Capture the cell that displays the provided text and extract its (x, y) central coordinate. 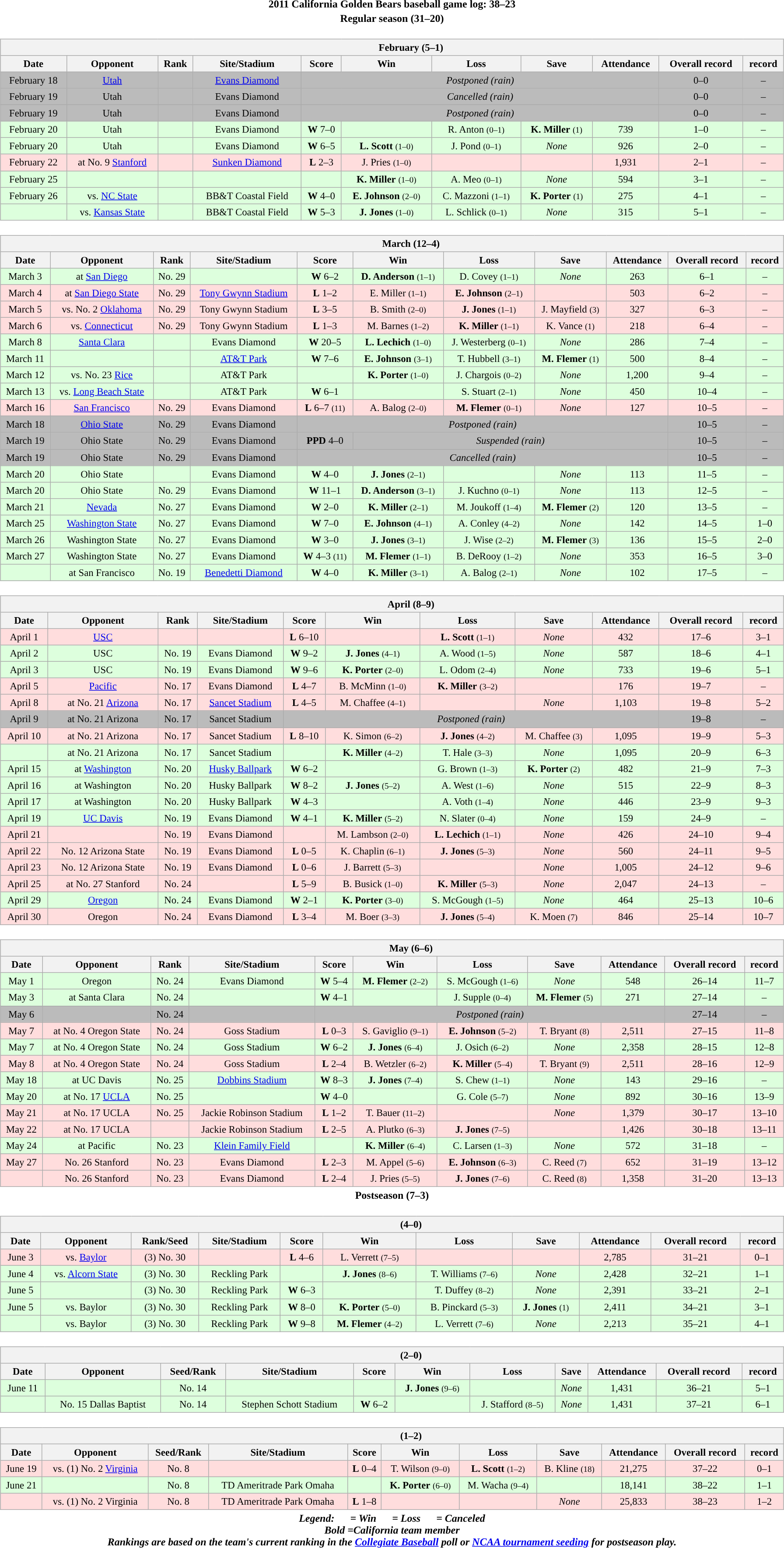
A. Conley (4–2) (489, 523)
at San Diego (102, 276)
L 2–5 (334, 1129)
926 (626, 146)
24–13 (701, 884)
263 (637, 276)
G. Brown (1–3) (467, 769)
March 13 (25, 392)
2,785 (615, 1257)
C. Larsen (1–3) (482, 1146)
10–6 (763, 900)
March 11 (25, 358)
13–11 (764, 1129)
572 (633, 1146)
J. Wise (2–2) (489, 540)
32–21 (696, 1274)
March 18 (25, 425)
L 4–5 (304, 703)
30–18 (704, 1129)
M. Barnes (1–2) (398, 326)
594 (626, 179)
April 30 (24, 917)
K. Miller (5–2) (373, 818)
April 1 (24, 637)
L. Scott (1–2) (498, 1469)
at Pacific (97, 1146)
Pacific (103, 686)
142 (637, 523)
May 8 (21, 1064)
February (5–1) (392, 47)
M. Flemer (4–2) (369, 1323)
7–4 (707, 342)
Dobbins Stadium (252, 1080)
Benedetti Diamond (244, 572)
J. Jones (1) (546, 1307)
W 8–3 (334, 1080)
A. Plutko (6–3) (395, 1129)
K. Miller (1–0) (386, 179)
March 12 (25, 375)
275 (626, 196)
Sunken Diamond (247, 162)
739 (626, 130)
503 (637, 293)
25–13 (701, 900)
218 (637, 326)
31–18 (704, 1146)
K. Miller (5–4) (482, 1064)
482 (626, 769)
June 11 (23, 1388)
271 (633, 997)
36–21 (699, 1388)
W 6–1 (325, 392)
D. Covey (1–1) (489, 276)
11–7 (764, 981)
13–10 (764, 1113)
February 25 (33, 179)
176 (626, 686)
J. Stafford (8–5) (512, 1404)
K. Porter (1) (556, 196)
UC Davis (103, 818)
515 (626, 785)
L 1–8 (364, 1502)
E. Johnson (2–0) (386, 196)
5–3 (763, 736)
L 1–3 (325, 326)
L 0–4 (364, 1469)
892 (633, 1096)
J. Jones (5–4) (467, 917)
W 8–0 (302, 1307)
J. Jones (1–0) (386, 212)
G. Cole (5–7) (482, 1096)
15–5 (707, 540)
9–5 (763, 851)
13–5 (707, 507)
May 24 (21, 1146)
April 16 (24, 785)
L. Lechich (1–1) (467, 835)
(1–2) (392, 1436)
1,931 (626, 162)
May 18 (21, 1080)
A. Wood (1–5) (467, 653)
L. Odom (2–4) (467, 670)
J. Jones (8–6) (369, 1274)
T. Hubbell (3–1) (489, 358)
159 (626, 818)
24–12 (701, 867)
D. Anderson (1–1) (398, 276)
S. McGough (1–6) (482, 981)
6–4 (707, 326)
19–7 (701, 686)
33–21 (696, 1290)
3–0 (765, 556)
2,391 (615, 1290)
L. Lechich (1–0) (398, 342)
E. Johnson (6–3) (482, 1162)
B. Smith (2–0) (398, 309)
M. Boer (3–3) (373, 917)
16–5 (707, 556)
2,411 (615, 1307)
E. Miller (1–1) (398, 293)
W 3–0 (325, 540)
March (12–4) (392, 243)
L 3–4 (304, 917)
C. Reed (7) (564, 1162)
J. Pries (1–0) (386, 162)
T. Wilson (9–0) (420, 1469)
S. Stuart (2–1) (489, 392)
1,103 (626, 703)
J. Barrett (5–3) (373, 867)
29–16 (704, 1080)
J. Jones (4–2) (467, 736)
A. Meo (0–1) (476, 179)
1,200 (637, 375)
102 (637, 572)
K. Moen (7) (554, 917)
J. Jones (7–6) (482, 1179)
432 (626, 637)
E. Johnson (5–2) (482, 1031)
W 7–6 (325, 358)
25–14 (701, 917)
20–9 (701, 752)
vs. No. 23 Rice (102, 375)
12–5 (707, 490)
L 0–3 (334, 1031)
W 4–3 (11) (325, 556)
E. Johnson (3–1) (398, 358)
18,141 (633, 1485)
8–4 (707, 358)
April 22 (24, 851)
J. Jones (1–1) (489, 309)
L 6–10 (304, 637)
L 4–7 (304, 686)
24–9 (701, 818)
652 (633, 1162)
L 4–6 (302, 1257)
21–9 (701, 769)
B. Kline (18) (569, 1469)
L. Schlick (0–1) (476, 212)
April (8–9) (392, 604)
K. Porter (2–0) (373, 670)
W 2–0 (325, 507)
K. Miller (4–2) (373, 752)
10–4 (707, 392)
W 8–2 (304, 785)
L. Scott (1–1) (467, 637)
446 (626, 801)
T. Bryant (8) (564, 1031)
31–21 (696, 1257)
327 (637, 309)
M. Joukoff (1–4) (489, 507)
1,005 (626, 867)
April 17 (24, 801)
J. Pries (5–5) (395, 1179)
April 10 (24, 736)
9–3 (763, 801)
vs. Long Beach State (102, 392)
13–9 (764, 1096)
L. Verrett (7–6) (464, 1323)
Nevada (102, 507)
vs. Kansas State (112, 212)
L. Scott (1–0) (386, 146)
R. Anton (0–1) (476, 130)
W 4–3 (304, 801)
27–15 (704, 1031)
April 25 (24, 884)
April 29 (24, 900)
May 22 (21, 1129)
J. Pond (0–1) (476, 146)
1,358 (633, 1179)
vs. NC State (112, 196)
31–20 (704, 1179)
120 (637, 507)
at Santa Clara (97, 997)
May 20 (21, 1096)
M. Flemer (5) (564, 997)
at No. 9 Stanford (112, 162)
846 (626, 917)
February 18 (33, 80)
vs. Connecticut (102, 326)
L 0–5 (304, 851)
B. Busick (1–0) (373, 884)
S. McGough (1–5) (467, 900)
B. Wetzler (6–2) (395, 1064)
J. Osich (6–2) (482, 1047)
May (6–6) (392, 948)
K. Miller (1–1) (489, 326)
37–21 (699, 1404)
E. Johnson (4–1) (398, 523)
M. Flemer (3) (570, 540)
K. Miller (1) (556, 130)
286 (637, 342)
35–21 (696, 1323)
127 (637, 408)
9–6 (763, 867)
March 26 (25, 540)
17–5 (707, 572)
C. Mazzoni (1–1) (476, 196)
30–17 (704, 1113)
1,379 (633, 1113)
L 6–7 (11) (325, 408)
K. Porter (3–0) (373, 900)
L 3–5 (325, 309)
1–2 (765, 1502)
5–2 (763, 703)
B. McMinn (1–0) (373, 686)
136 (637, 540)
426 (626, 835)
J. Jones (7–4) (395, 1080)
J. Mayfield (3) (570, 309)
12–9 (764, 1064)
March 16 (25, 408)
M. Wacha (9–4) (498, 1485)
April 15 (24, 769)
E. Johnson (2–1) (489, 293)
J. Jones (2–1) (398, 474)
A. Voth (1–4) (467, 801)
2,428 (615, 1274)
B. Pinckard (5–3) (464, 1307)
2,047 (626, 884)
vs. No. 2 Oklahoma (102, 309)
W 9–8 (302, 1323)
June 3 (21, 1257)
J. Jones (4–1) (373, 653)
M. Flemer (1) (570, 358)
at San Francisco (102, 572)
587 (626, 653)
M. Flemer (0–1) (489, 408)
San Francisco (102, 408)
W 5–3 (321, 212)
J. Jones (3–1) (398, 540)
M. Lambson (2–0) (373, 835)
25,833 (633, 1502)
10–7 (763, 917)
464 (626, 900)
W 6–5 (321, 146)
28–15 (704, 1047)
March 27 (25, 556)
19–6 (701, 670)
34–21 (696, 1307)
W 2–1 (304, 900)
M. Flemer (2–2) (395, 981)
K. Miller (3–2) (467, 686)
K. Vance (1) (570, 326)
J. Jones (6–4) (395, 1047)
M. Chaffee (4–1) (373, 703)
at UC Davis (97, 1080)
13–12 (764, 1162)
Stephen Schott Stadium (290, 1404)
W 9–6 (304, 670)
J. Kuchno (0–1) (489, 490)
March 25 (25, 523)
March 5 (25, 309)
18–6 (701, 653)
No. 15 Dallas Baptist (103, 1404)
W 6–3 (302, 1290)
30–16 (704, 1096)
17–6 (701, 637)
L 5–9 (304, 884)
W 20–5 (325, 342)
W 9–2 (304, 653)
2,358 (633, 1047)
J. Jones (7–5) (482, 1129)
L 0–6 (304, 867)
April 9 (24, 719)
T. Bauer (11–2) (395, 1113)
K. Porter (1–0) (398, 375)
K. Porter (6–0) (420, 1485)
April 19 (24, 818)
April 3 (24, 670)
13–13 (764, 1179)
315 (626, 212)
J. Jones (9–6) (432, 1388)
8–3 (763, 785)
23–9 (701, 801)
K. Simon (6–2) (373, 736)
A. Balog (2–1) (489, 572)
at San Diego State (102, 293)
L 8–10 (304, 736)
June 21 (21, 1485)
K. Miller (6–4) (395, 1146)
April 23 (24, 867)
May 6 (21, 1014)
T. Bryant (9) (564, 1064)
June 19 (21, 1469)
J. Jones (5–2) (373, 785)
C. Reed (8) (564, 1179)
560 (626, 851)
March 3 (25, 276)
K. Porter (2) (554, 769)
T. Williams (7–6) (464, 1274)
D. Anderson (3–1) (398, 490)
S. Gaviglio (9–1) (395, 1031)
June 4 (21, 1274)
May 21 (21, 1113)
2,213 (615, 1323)
548 (633, 981)
N. Slater (0–4) (467, 818)
J. Jones (5–3) (467, 851)
S. Chew (1–1) (482, 1080)
T. Hale (3–3) (467, 752)
12–8 (764, 1047)
May 3 (21, 997)
J. Supple (0–4) (482, 997)
21,275 (633, 1469)
M. Appel (5–6) (395, 1162)
1,426 (633, 1129)
K. Miller (3–1) (398, 572)
19–9 (701, 736)
K. Miller (2–1) (398, 507)
March 4 (25, 293)
24–10 (701, 835)
W 5–4 (334, 981)
L. Verrett (7–5) (369, 1257)
24–11 (701, 851)
7–3 (763, 769)
February 22 (33, 162)
K. Porter (5–0) (369, 1307)
11–8 (764, 1031)
500 (637, 358)
April 2 (24, 653)
M. Chaffee (3) (554, 736)
353 (637, 556)
K. Miller (5–3) (467, 884)
(2–0) (392, 1355)
14–5 (707, 523)
April 5 (24, 686)
at No. 27 Stanford (103, 884)
PPD 4–0 (325, 441)
38–23 (705, 1502)
K. Chaplin (6–1) (373, 851)
J. Chargois (0–2) (489, 375)
W 11–1 (325, 490)
May 1 (21, 981)
M. Flemer (1–1) (398, 556)
37–22 (705, 1469)
vs. Alcorn State (86, 1274)
28–16 (704, 1064)
April 8 (24, 703)
Rank/Seed (165, 1241)
March 8 (25, 342)
6–2 (707, 293)
B. DeRooy (1–2) (489, 556)
Santa Clara (102, 342)
March 6 (25, 326)
M. Flemer (2) (570, 507)
Suspended (rain) (510, 441)
Klein Family Field (252, 1146)
450 (637, 392)
(4–0) (392, 1225)
April 21 (24, 835)
22–9 (701, 785)
26–14 (704, 981)
31–19 (704, 1162)
11–5 (707, 474)
T. Duffey (8–2) (464, 1290)
38–22 (705, 1485)
February 26 (33, 196)
143 (633, 1080)
May 27 (21, 1162)
733 (626, 670)
A. Balog (2–0) (398, 408)
J. Westerberg (0–1) (489, 342)
March 21 (25, 507)
A. West (1–6) (467, 785)
